Extract the [x, y] coordinate from the center of the cell holding the provided text.  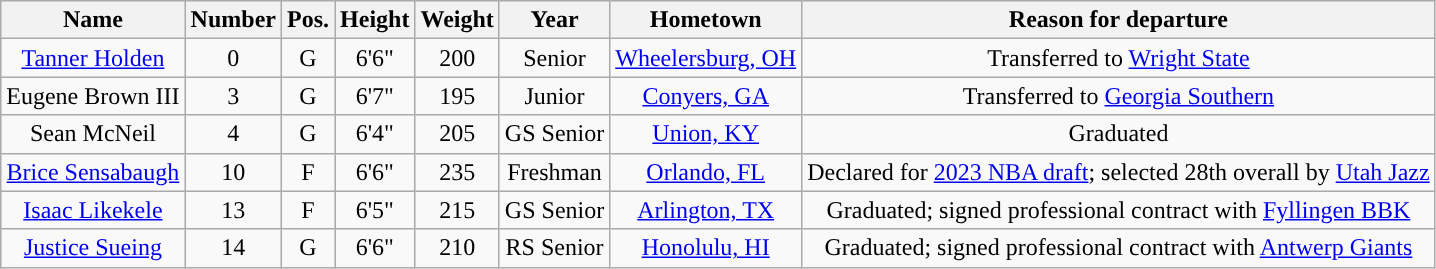
Orlando, FL [706, 172]
Year [554, 20]
215 [457, 210]
Graduated; signed professional contract with Fyllingen BBK [1119, 210]
Justice Sueing [93, 248]
14 [233, 248]
Height [375, 20]
Declared for 2023 NBA draft; selected 28th overall by Utah Jazz [1119, 172]
Weight [457, 20]
Eugene Brown III [93, 96]
205 [457, 134]
210 [457, 248]
Union, KY [706, 134]
Transferred to Georgia Southern [1119, 96]
0 [233, 58]
Wheelersburg, OH [706, 58]
Arlington, TX [706, 210]
Junior [554, 96]
Conyers, GA [706, 96]
Graduated; signed professional contract with Antwerp Giants [1119, 248]
4 [233, 134]
Pos. [308, 20]
Sean McNeil [93, 134]
Honolulu, HI [706, 248]
Brice Sensabaugh [93, 172]
Tanner Holden [93, 58]
Isaac Likekele [93, 210]
195 [457, 96]
Senior [554, 58]
Reason for departure [1119, 20]
RS Senior [554, 248]
3 [233, 96]
Name [93, 20]
Graduated [1119, 134]
Number [233, 20]
13 [233, 210]
6'7" [375, 96]
6'4" [375, 134]
Transferred to Wright State [1119, 58]
6'5" [375, 210]
10 [233, 172]
235 [457, 172]
Hometown [706, 20]
Freshman [554, 172]
200 [457, 58]
